Return (x, y) of the center of cell containing provided text 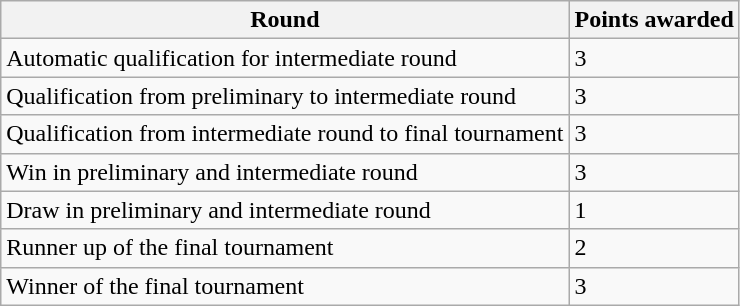
Win in preliminary and intermediate round (285, 172)
Qualification from intermediate round to final tournament (285, 134)
Qualification from preliminary to intermediate round (285, 96)
Automatic qualification for intermediate round (285, 58)
Points awarded (654, 20)
Draw in preliminary and intermediate round (285, 210)
1 (654, 210)
2 (654, 248)
Runner up of the final tournament (285, 248)
Winner of the final tournament (285, 286)
Round (285, 20)
